From the cell containing the given text, extract its center point as (x, y) coordinate. 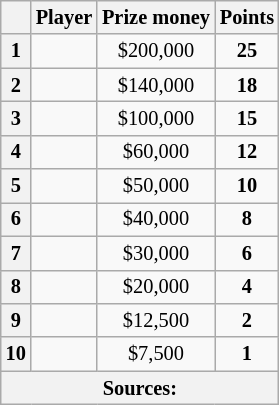
$200,000 (156, 51)
$50,000 (156, 186)
18 (247, 85)
15 (247, 118)
$140,000 (156, 85)
9 (16, 320)
$12,500 (156, 320)
5 (16, 186)
3 (16, 118)
$100,000 (156, 118)
$30,000 (156, 253)
Sources: (140, 388)
Points (247, 17)
Prize money (156, 17)
25 (247, 51)
12 (247, 152)
Player (64, 17)
$40,000 (156, 219)
$60,000 (156, 152)
7 (16, 253)
$20,000 (156, 287)
$7,500 (156, 354)
